Provide the [x, y] coordinate of the cell's center where the given text is located.  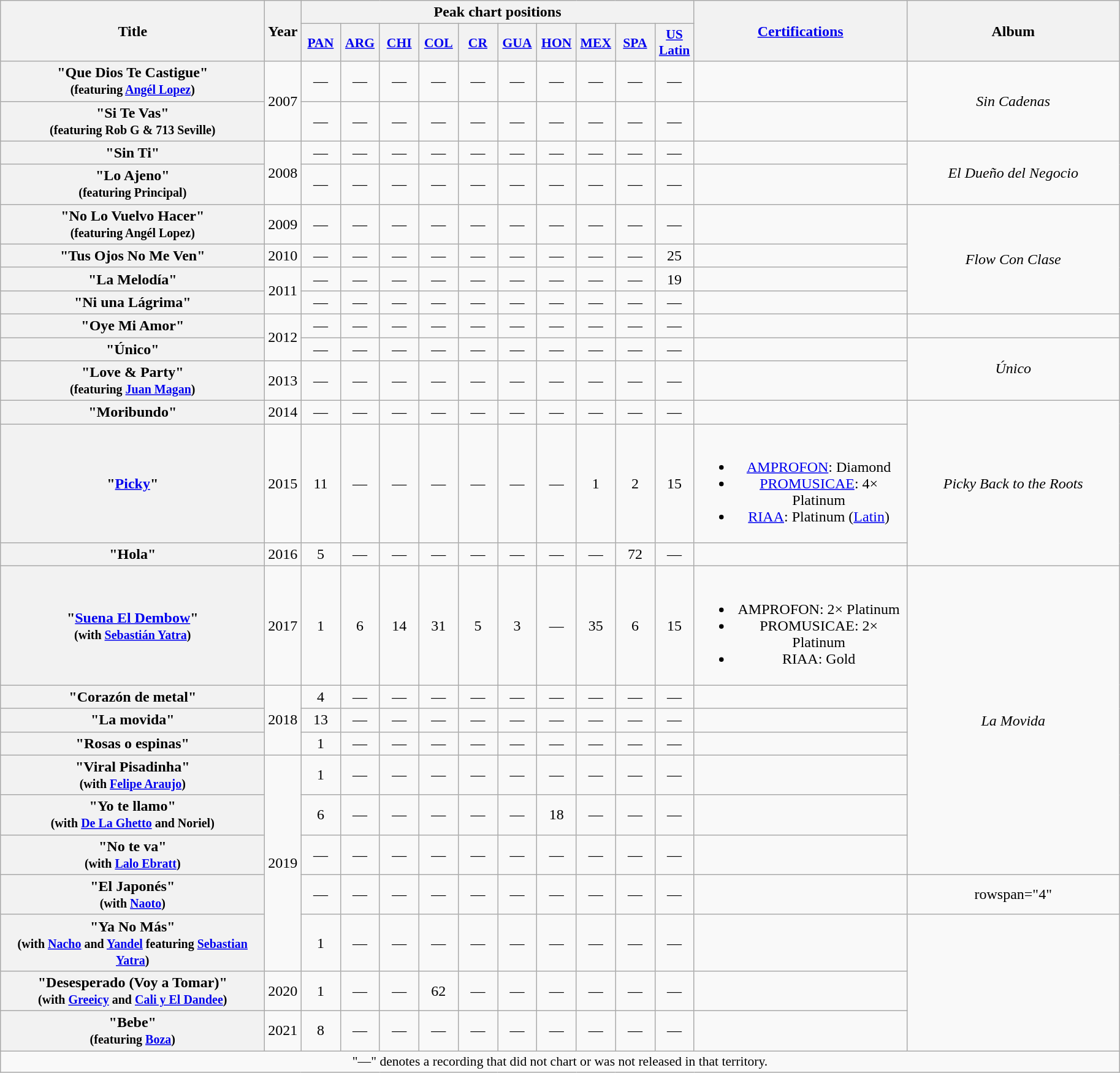
rowspan="4" [1013, 895]
"Desesperado (Voy a Tomar)" (with Greeicy and Cali y El Dandee) [132, 990]
"Único" [132, 349]
AMPROFON: 2× PlatinumPROMUSICAE: 2× PlatinumRIAA: Gold [801, 626]
"La movida" [132, 720]
La Movida [1013, 721]
2 [635, 483]
"El Japonés" (with Naoto) [132, 895]
MEX [596, 43]
"La Melodía" [132, 279]
Album [1013, 31]
Flow Con Clase [1013, 259]
8 [321, 1031]
"Love & Party" (featuring Juan Magan) [132, 381]
14 [399, 626]
CHI [399, 43]
35 [596, 626]
31 [438, 626]
"Si Te Vas" (featuring Rob G & 713 Seville) [132, 121]
"Lo Ajeno" (featuring Principal) [132, 184]
2008 [283, 173]
Year [283, 31]
Picky Back to the Roots [1013, 483]
2009 [283, 224]
2011 [283, 290]
"Corazón de metal" [132, 697]
SPA [635, 43]
"Viral Pisadinha" (with Felipe Araujo) [132, 775]
"Rosas o espinas" [132, 743]
"Oye Mi Amor" [132, 325]
CR [478, 43]
El Dueño del Negocio [1013, 173]
US Latin [674, 43]
GUA [517, 43]
19 [674, 279]
Sin Cadenas [1013, 101]
2016 [283, 555]
"Yo te llamo" (with De La Ghetto and Noriel) [132, 815]
3 [517, 626]
11 [321, 483]
"Bebe" (featuring Boza) [132, 1031]
2017 [283, 626]
"Sin Ti" [132, 153]
72 [635, 555]
"Picky" [132, 483]
Peak chart positions [498, 12]
2014 [283, 412]
ARG [360, 43]
2021 [283, 1031]
2020 [283, 990]
2010 [283, 256]
"No te va" (with Lalo Ebratt) [132, 854]
"No Lo Vuelvo Hacer" (featuring Angél Lopez) [132, 224]
COL [438, 43]
"Tus Ojos No Me Ven" [132, 256]
4 [321, 697]
"Que Dios Te Castigue" (featuring Angél Lopez) [132, 81]
"Hola" [132, 555]
"—" denotes a recording that did not chart or was not released in that territory. [560, 1061]
2019 [283, 863]
PAN [321, 43]
62 [438, 990]
2007 [283, 101]
25 [674, 256]
2013 [283, 381]
"Moribundo" [132, 412]
Certifications [801, 31]
2018 [283, 720]
AMPROFON: DiamondPROMUSICAE: 4× PlatinumRIAA: Platinum (Latin) [801, 483]
"Suena El Dembow" (with Sebastián Yatra) [132, 626]
2012 [283, 337]
13 [321, 720]
"Ya No Más" (with Nacho and Yandel featuring Sebastian Yatra) [132, 942]
HON [557, 43]
18 [557, 815]
2015 [283, 483]
Único [1013, 369]
Title [132, 31]
"Ni una Lágrima" [132, 302]
